Search for the cell housing the specified text and yield its [x, y] center coordinate. 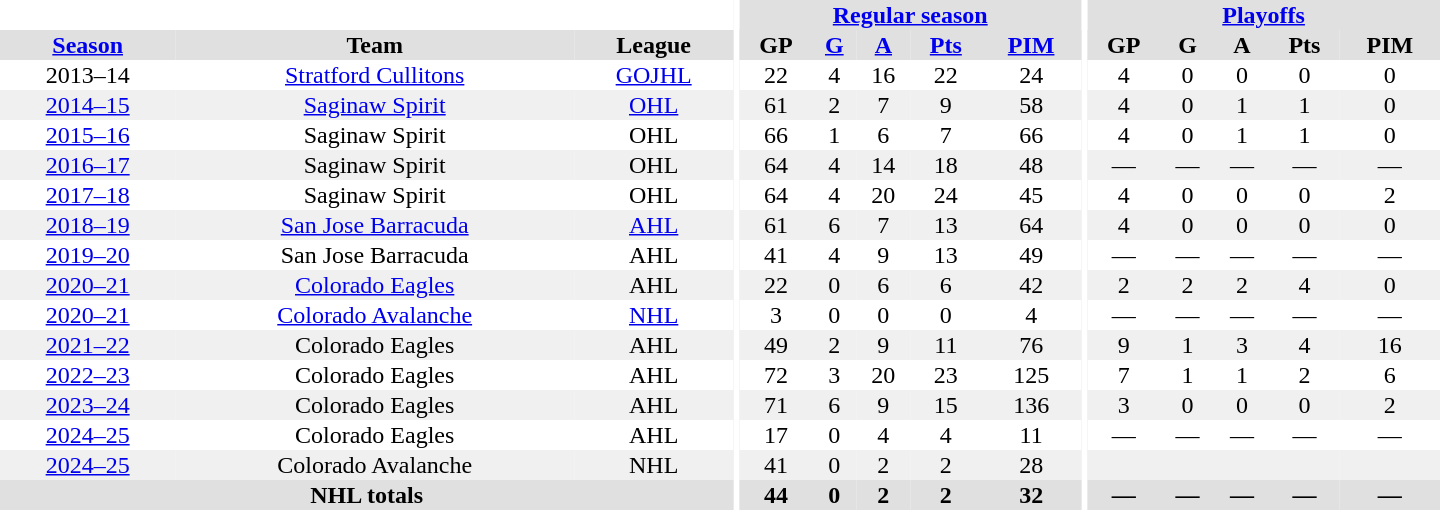
2017–18 [88, 195]
2018–19 [88, 225]
58 [1031, 105]
NHL totals [366, 495]
72 [776, 375]
League [654, 45]
17 [776, 435]
71 [776, 405]
44 [776, 495]
18 [946, 165]
32 [1031, 495]
2014–15 [88, 105]
2013–14 [88, 75]
125 [1031, 375]
2022–23 [88, 375]
45 [1031, 195]
2016–17 [88, 165]
48 [1031, 165]
28 [1031, 465]
76 [1031, 345]
Stratford Cullitons [374, 75]
42 [1031, 285]
2019–20 [88, 255]
2023–24 [88, 405]
Playoffs [1264, 15]
2021–22 [88, 345]
Regular season [910, 15]
Team [374, 45]
15 [946, 405]
23 [946, 375]
136 [1031, 405]
14 [883, 165]
Season [88, 45]
2015–16 [88, 135]
GOJHL [654, 75]
